Find where the given text appears and provide that cell's center as [X, Y] coordinate. 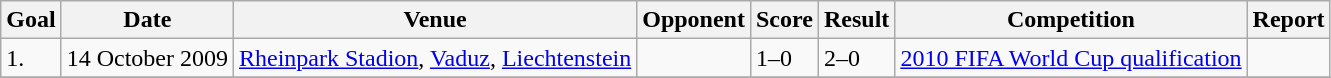
Score [784, 20]
1. [31, 58]
2010 FIFA World Cup qualification [1071, 58]
Rheinpark Stadion, Vaduz, Liechtenstein [436, 58]
Goal [31, 20]
Opponent [694, 20]
2–0 [856, 58]
Venue [436, 20]
1–0 [784, 58]
14 October 2009 [147, 58]
Report [1288, 20]
Result [856, 20]
Date [147, 20]
Competition [1071, 20]
